From the cell containing the given text, extract its center point as [x, y] coordinate. 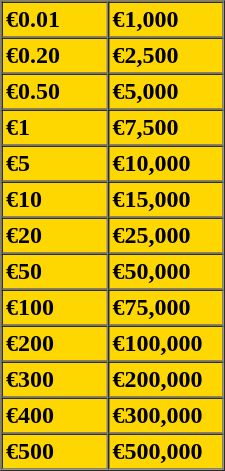
€100,000 [166, 344]
€10 [55, 200]
€5,000 [166, 92]
€75,000 [166, 308]
€0.50 [55, 92]
€400 [55, 416]
€0.20 [55, 56]
€300,000 [166, 416]
€15,000 [166, 200]
€5 [55, 164]
€0.01 [55, 20]
€1 [55, 128]
€200,000 [166, 380]
€20 [55, 236]
€500 [55, 452]
€25,000 [166, 236]
€100 [55, 308]
€200 [55, 344]
€50,000 [166, 272]
€7,500 [166, 128]
€500,000 [166, 452]
€10,000 [166, 164]
€300 [55, 380]
€50 [55, 272]
€2,500 [166, 56]
€1,000 [166, 20]
